Provide the (x, y) coordinate of the cell's center where the given text is located.  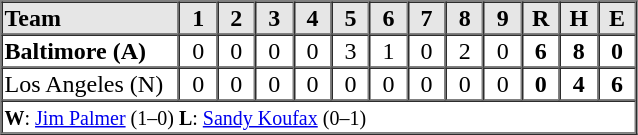
Baltimore (A) (91, 50)
Team (91, 18)
9 (503, 18)
5 (350, 18)
E (617, 18)
7 (427, 18)
Los Angeles (N) (91, 84)
R (541, 18)
W: Jim Palmer (1–0) L: Sandy Koufax (0–1) (319, 116)
H (579, 18)
